For the text-containing cell, return its midpoint in [x, y] coordinate format. 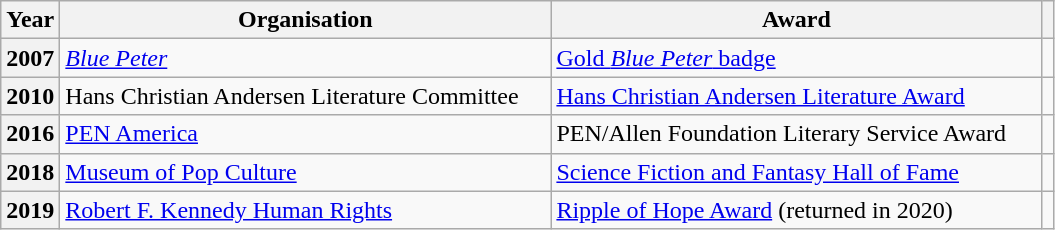
2010 [30, 96]
Gold Blue Peter badge [796, 58]
2018 [30, 172]
Museum of Pop Culture [306, 172]
2019 [30, 210]
2016 [30, 134]
Science Fiction and Fantasy Hall of Fame [796, 172]
Hans Christian Andersen Literature Committee [306, 96]
Robert F. Kennedy Human Rights [306, 210]
2007 [30, 58]
Organisation [306, 20]
Ripple of Hope Award (returned in 2020) [796, 210]
PEN America [306, 134]
Year [30, 20]
Award [796, 20]
PEN/Allen Foundation Literary Service Award [796, 134]
Blue Peter [306, 58]
Hans Christian Andersen Literature Award [796, 96]
